Search for the cell housing the specified text and yield its (X, Y) center coordinate. 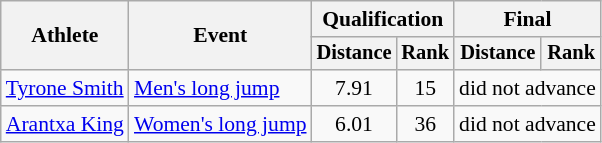
Final (528, 19)
Men's long jump (220, 88)
Athlete (65, 36)
Tyrone Smith (65, 88)
Event (220, 36)
Women's long jump (220, 124)
Qualification (383, 19)
7.91 (354, 88)
Arantxa King (65, 124)
6.01 (354, 124)
36 (425, 124)
15 (425, 88)
